From the cell containing the given text, extract its center point as [X, Y] coordinate. 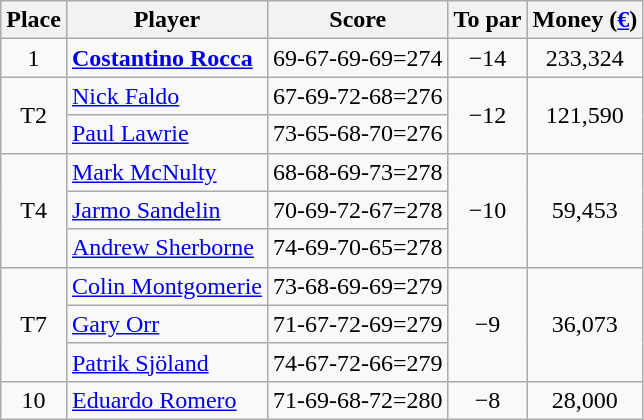
36,073 [585, 324]
74-67-72-66=279 [358, 362]
Eduardo Romero [166, 400]
71-67-72-69=279 [358, 324]
−14 [488, 58]
Patrik Sjöland [166, 362]
Jarmo Sandelin [166, 210]
233,324 [585, 58]
T4 [34, 210]
Costantino Rocca [166, 58]
−12 [488, 115]
Player [166, 20]
To par [488, 20]
Place [34, 20]
73-68-69-69=279 [358, 286]
69-67-69-69=274 [358, 58]
70-69-72-67=278 [358, 210]
71-69-68-72=280 [358, 400]
10 [34, 400]
T7 [34, 324]
1 [34, 58]
68-68-69-73=278 [358, 172]
121,590 [585, 115]
Score [358, 20]
28,000 [585, 400]
59,453 [585, 210]
74-69-70-65=278 [358, 248]
Mark McNulty [166, 172]
Money (€) [585, 20]
−8 [488, 400]
Nick Faldo [166, 96]
67-69-72-68=276 [358, 96]
Paul Lawrie [166, 134]
Andrew Sherborne [166, 248]
T2 [34, 115]
−9 [488, 324]
Colin Montgomerie [166, 286]
73-65-68-70=276 [358, 134]
Gary Orr [166, 324]
−10 [488, 210]
